Scan for the cell matching the given text and deliver its (X, Y) coordinate at center. 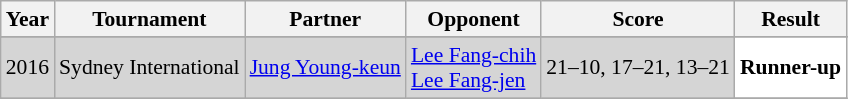
Result (790, 19)
Year (28, 19)
21–10, 17–21, 13–21 (638, 68)
2016 (28, 68)
Lee Fang-chih Lee Fang-jen (474, 68)
Opponent (474, 19)
Runner-up (790, 68)
Score (638, 19)
Jung Young-keun (326, 68)
Sydney International (150, 68)
Tournament (150, 19)
Partner (326, 19)
